From the cell containing the given text, extract its center point as (x, y) coordinate. 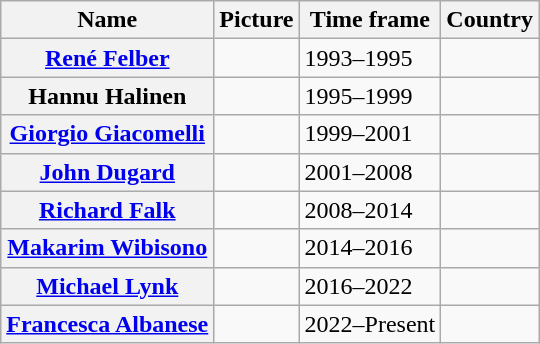
Time frame (370, 20)
1995–1999 (370, 96)
2008–2014 (370, 210)
Michael Lynk (108, 286)
Name (108, 20)
2014–2016 (370, 248)
Richard Falk (108, 210)
Giorgio Giacomelli (108, 134)
René Felber (108, 58)
Country (490, 20)
Francesca Albanese (108, 324)
Makarim Wibisono (108, 248)
Picture (256, 20)
2022–Present (370, 324)
1999–2001 (370, 134)
2001–2008 (370, 172)
2016–2022 (370, 286)
John Dugard (108, 172)
Hannu Halinen (108, 96)
1993–1995 (370, 58)
